Capture the cell that displays the provided text and extract its (x, y) central coordinate. 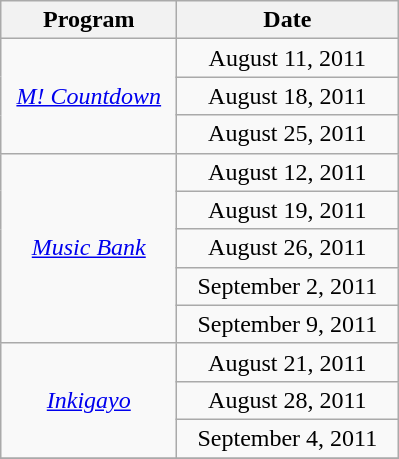
August 11, 2011 (288, 58)
August 28, 2011 (288, 400)
Music Bank (89, 248)
Program (89, 20)
August 18, 2011 (288, 96)
September 2, 2011 (288, 286)
September 4, 2011 (288, 438)
August 26, 2011 (288, 248)
August 12, 2011 (288, 172)
September 9, 2011 (288, 324)
August 19, 2011 (288, 210)
Date (288, 20)
August 21, 2011 (288, 362)
M! Countdown (89, 96)
August 25, 2011 (288, 134)
Inkigayo (89, 400)
